For the text-containing cell, return its midpoint in (x, y) coordinate format. 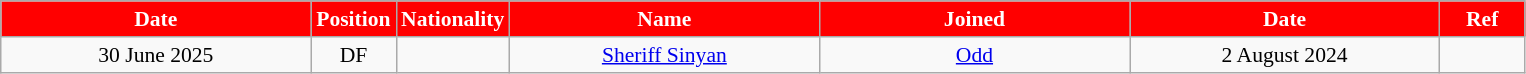
30 June 2025 (156, 55)
DF (354, 55)
Ref (1482, 19)
Sheriff Sinyan (664, 55)
Name (664, 19)
Joined (974, 19)
2 August 2024 (1285, 55)
Position (354, 19)
Nationality (452, 19)
Odd (974, 55)
